Pinpoint the cell where the given text exists, returning its (X, Y) midpoint coordinate. 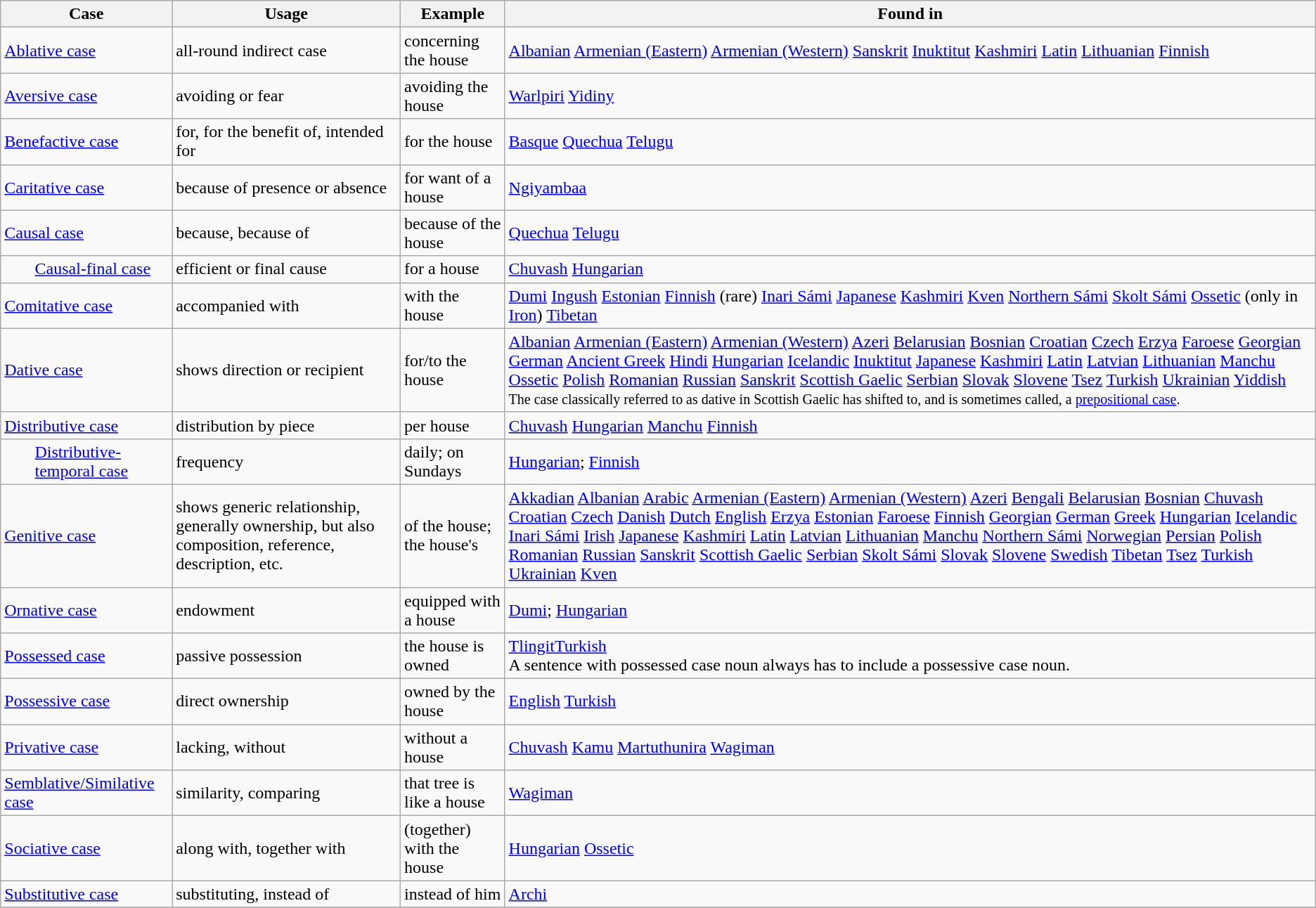
Ornative case (86, 610)
efficient or final cause (287, 269)
Ngiyambaa (910, 187)
frequency (287, 461)
substituting, instead of (287, 894)
Warlpiri Yidiny (910, 96)
the house is owned (453, 656)
Aversive case (86, 96)
Example (453, 14)
because of the house (453, 233)
Distributive-temporal case (86, 461)
passive possession (287, 656)
Sociative case (86, 848)
Basque Quechua Telugu (910, 142)
Chuvash Kamu Martuthunira Wagiman (910, 748)
Causal-final case (86, 269)
accompanied with (287, 305)
all-round indirect case (287, 51)
Possessive case (86, 701)
Albanian Armenian (Eastern) Armenian (Western) Sanskrit Inuktitut Kashmiri Latin Lithuanian Finnish (910, 51)
Chuvash Hungarian (910, 269)
shows generic relationship, generally ownership, but also composition, reference, description, etc. (287, 536)
Hungarian; Finnish (910, 461)
for want of a house (453, 187)
endowment (287, 610)
Quechua Telugu (910, 233)
direct ownership (287, 701)
Genitive case (86, 536)
Dumi Ingush Estonian Finnish (rare) Inari Sámi Japanese Kashmiri Kven Northern Sámi Skolt Sámi Ossetic (only in Iron) Tibetan (910, 305)
of the house; the house's (453, 536)
Privative case (86, 748)
equipped with a house (453, 610)
because, because of (287, 233)
Found in (910, 14)
Benefactive case (86, 142)
Comitative case (86, 305)
Case (86, 14)
avoiding or fear (287, 96)
owned by the house (453, 701)
Usage (287, 14)
concerning the house (453, 51)
without a house (453, 748)
Distributive case (86, 425)
Causal case (86, 233)
Dative case (86, 370)
similarity, comparing (287, 793)
Hungarian Ossetic (910, 848)
with the house (453, 305)
distribution by piece (287, 425)
per house (453, 425)
avoiding the house (453, 96)
because of presence or absence (287, 187)
Possessed case (86, 656)
Substitutive case (86, 894)
English Turkish (910, 701)
(together) with the house (453, 848)
lacking, without (287, 748)
Wagiman (910, 793)
instead of him (453, 894)
shows direction or recipient (287, 370)
for the house (453, 142)
daily; on Sundays (453, 461)
that tree is like a house (453, 793)
Chuvash Hungarian Manchu Finnish (910, 425)
Ablative case (86, 51)
Caritative case (86, 187)
Dumi; Hungarian (910, 610)
for/to the house (453, 370)
Semblative/Similative case (86, 793)
Archi (910, 894)
TlingitTurkishA sentence with possessed case noun always has to include a possessive case noun. (910, 656)
along with, together with (287, 848)
for, for the benefit of, intended for (287, 142)
for a house (453, 269)
